Return [x, y] of the center of cell containing provided text 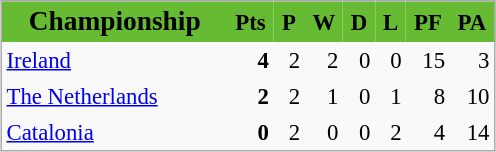
10 [472, 96]
Catalonia [114, 132]
PA [472, 22]
W [324, 22]
L [390, 22]
PF [428, 22]
3 [472, 60]
Championship [114, 22]
The Netherlands [114, 96]
Pts [250, 22]
Ireland [114, 60]
15 [428, 60]
14 [472, 132]
D [359, 22]
8 [428, 96]
P [288, 22]
